Extract the [X, Y] coordinate from the center of the cell holding the provided text.  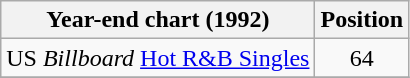
64 [362, 58]
US Billboard Hot R&B Singles [158, 58]
Position [362, 20]
Year-end chart (1992) [158, 20]
